Find where the given text appears and provide that cell's center as (x, y) coordinate. 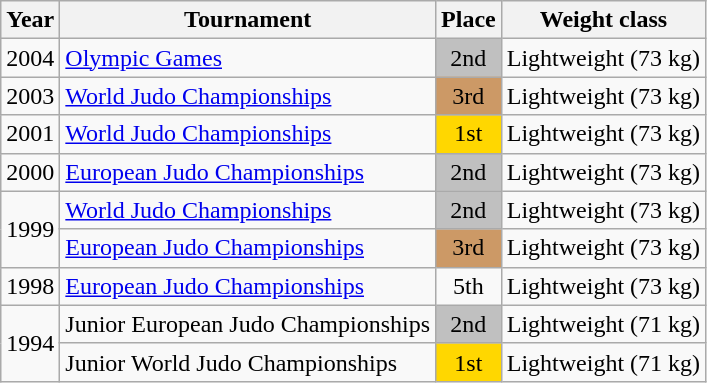
Junior European Judo Championships (248, 324)
2004 (30, 58)
5th (469, 286)
Year (30, 20)
1999 (30, 229)
Tournament (248, 20)
1998 (30, 286)
1994 (30, 343)
Junior World Judo Championships (248, 362)
Place (469, 20)
2003 (30, 96)
Weight class (603, 20)
Olympic Games (248, 58)
2001 (30, 134)
2000 (30, 172)
